Output the (X, Y) coordinate of the center of the cell containing the given text.  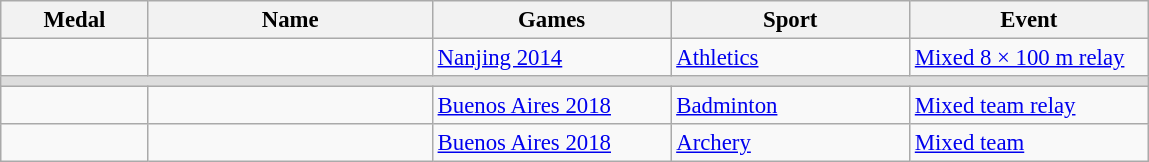
Event (1028, 20)
Games (552, 20)
Athletics (790, 58)
Nanjing 2014 (552, 58)
Mixed team (1028, 143)
Archery (790, 143)
Badminton (790, 106)
Mixed 8 × 100 m relay (1028, 58)
Medal (74, 20)
Name (290, 20)
Sport (790, 20)
Mixed team relay (1028, 106)
